Find where the given text appears and provide that cell's center as (X, Y) coordinate. 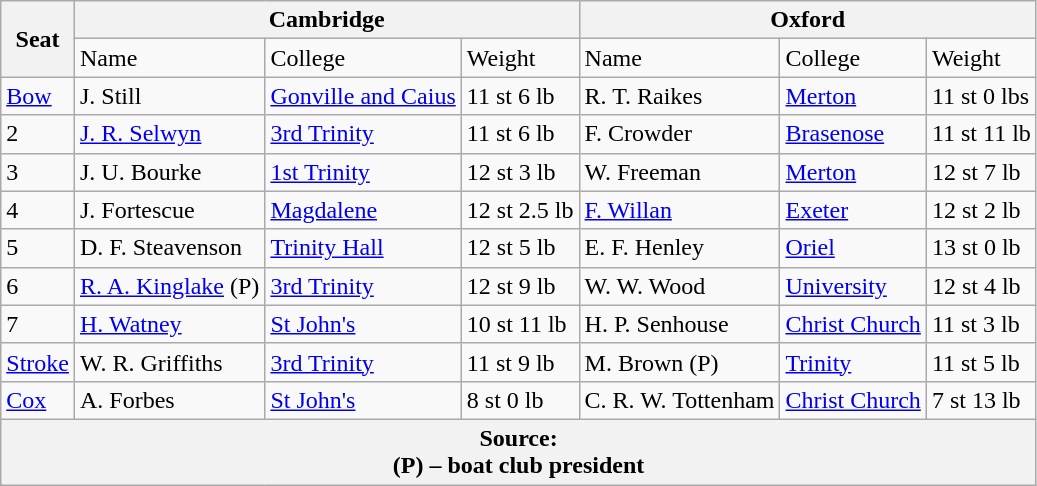
J. R. Selwyn (169, 134)
1st Trinity (363, 172)
F. Crowder (680, 134)
7 st 13 lb (981, 400)
Cox (38, 400)
R. T. Raikes (680, 96)
J. U. Bourke (169, 172)
12 st 2 lb (981, 210)
Trinity (853, 362)
H. P. Senhouse (680, 324)
W. Freeman (680, 172)
E. F. Henley (680, 248)
12 st 3 lb (520, 172)
Trinity Hall (363, 248)
3 (38, 172)
2 (38, 134)
7 (38, 324)
Oriel (853, 248)
R. A. Kinglake (P) (169, 286)
Source:(P) – boat club president (519, 452)
11 st 5 lb (981, 362)
Cambridge (326, 20)
11 st 9 lb (520, 362)
8 st 0 lb (520, 400)
D. F. Steavenson (169, 248)
Seat (38, 39)
Gonville and Caius (363, 96)
M. Brown (P) (680, 362)
13 st 0 lb (981, 248)
J. Still (169, 96)
A. Forbes (169, 400)
12 st 4 lb (981, 286)
6 (38, 286)
H. Watney (169, 324)
Bow (38, 96)
11 st 11 lb (981, 134)
4 (38, 210)
12 st 2.5 lb (520, 210)
12 st 5 lb (520, 248)
W. W. Wood (680, 286)
C. R. W. Tottenham (680, 400)
F. Willan (680, 210)
12 st 7 lb (981, 172)
Oxford (808, 20)
12 st 9 lb (520, 286)
Magdalene (363, 210)
J. Fortescue (169, 210)
Exeter (853, 210)
11 st 0 lbs (981, 96)
5 (38, 248)
Brasenose (853, 134)
University (853, 286)
Stroke (38, 362)
W. R. Griffiths (169, 362)
10 st 11 lb (520, 324)
11 st 3 lb (981, 324)
